Output the (x, y) coordinate of the center of the cell containing the given text.  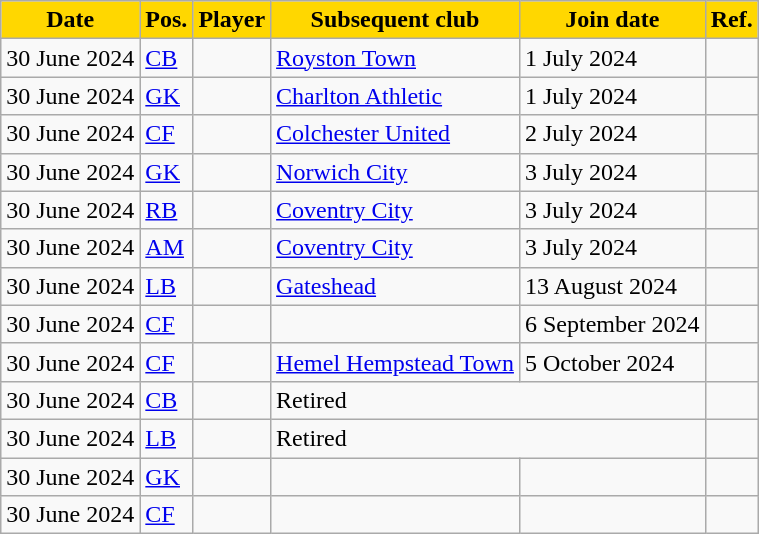
Ref. (732, 20)
Subsequent club (396, 20)
Hemel Hempstead Town (396, 362)
Colchester United (396, 134)
RB (166, 210)
Player (232, 20)
Pos. (166, 20)
5 October 2024 (612, 362)
Gateshead (396, 286)
6 September 2024 (612, 324)
Royston Town (396, 58)
AM (166, 248)
Norwich City (396, 172)
Join date (612, 20)
13 August 2024 (612, 286)
2 July 2024 (612, 134)
Date (70, 20)
Charlton Athletic (396, 96)
